Find where the given text appears and provide that cell's center as (X, Y) coordinate. 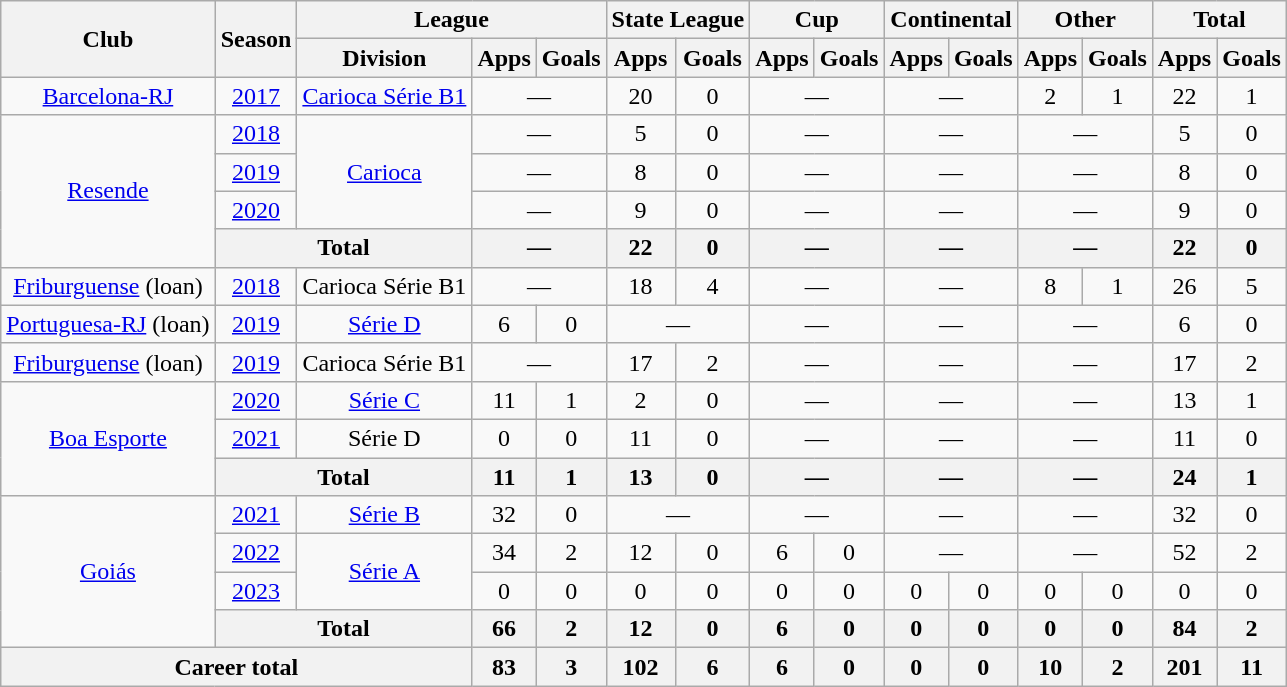
Season (256, 39)
3 (571, 667)
Carioca (384, 172)
201 (1184, 667)
Resende (108, 191)
4 (712, 286)
Portuguesa-RJ (loan) (108, 324)
66 (504, 629)
Goiás (108, 572)
10 (1050, 667)
Série C (384, 400)
Division (384, 58)
2017 (256, 96)
Career total (236, 667)
Continental (951, 20)
Cup (817, 20)
20 (640, 96)
2022 (256, 553)
Série B (384, 515)
34 (504, 553)
Barcelona-RJ (108, 96)
24 (1184, 477)
League (452, 20)
2023 (256, 591)
84 (1184, 629)
Club (108, 39)
Série A (384, 572)
83 (504, 667)
18 (640, 286)
102 (640, 667)
State League (678, 20)
Other (1085, 20)
26 (1184, 286)
Boa Esporte (108, 438)
52 (1184, 553)
